Provide the [X, Y] coordinate of the cell's center where the given text is located.  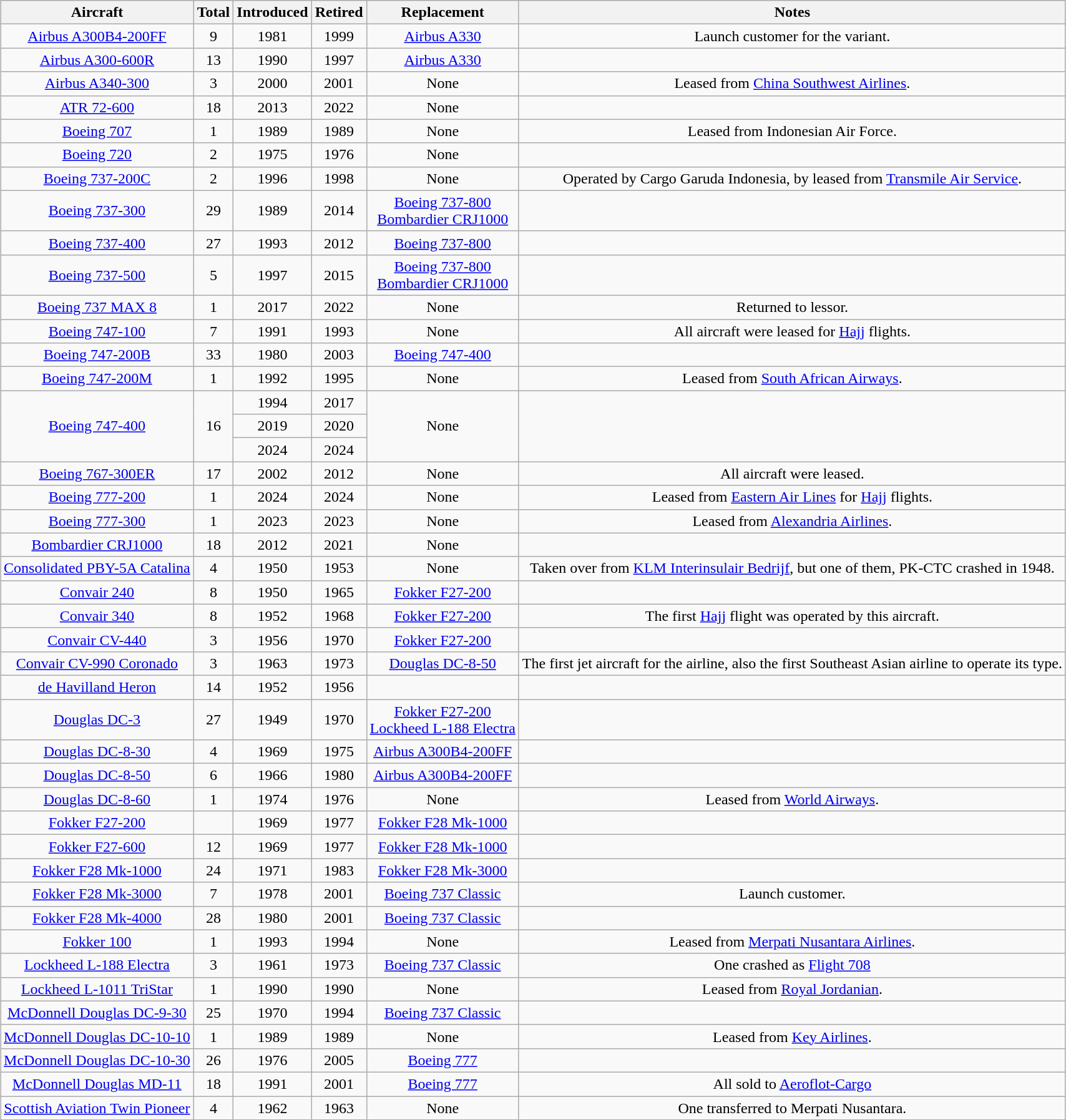
Scottish Aviation Twin Pioneer [97, 1108]
Leased from China Southwest Airlines. [792, 84]
Total [213, 12]
2003 [339, 355]
Fokker 100 [97, 942]
Boeing 737-500 [97, 275]
Leased from South African Airways. [792, 379]
Leased from World Airways. [792, 799]
Bombardier CRJ1000 [97, 545]
Leased from Indonesian Air Force. [792, 131]
2015 [339, 275]
Boeing 777-300 [97, 521]
1992 [272, 379]
Lockheed L-188 Electra [97, 965]
The first Hajj flight was operated by this aircraft. [792, 616]
Boeing 737-300 [97, 211]
1968 [339, 616]
Boeing 737 MAX 8 [97, 307]
All aircraft were leased for Hajj flights. [792, 331]
McDonnell Douglas DC-10-10 [97, 1036]
12 [213, 847]
1965 [339, 592]
Fokker F27-600 [97, 847]
Boeing 747-100 [97, 331]
6 [213, 776]
Boeing 707 [97, 131]
All sold to Aeroflot-Cargo [792, 1084]
1999 [339, 36]
1971 [272, 870]
Airbus A300-600R [97, 60]
Boeing 777-200 [97, 497]
13 [213, 60]
Boeing 737-800 [443, 243]
Boeing 747-200M [97, 379]
9 [213, 36]
24 [213, 870]
Introduced [272, 12]
1978 [272, 894]
Boeing 737-200C [97, 178]
ATR 72-600 [97, 107]
2002 [272, 474]
Lockheed L-1011 TriStar [97, 989]
Douglas DC-8-60 [97, 799]
Launch customer for the variant. [792, 36]
Leased from Key Airlines. [792, 1036]
Convair CV-990 Coronado [97, 663]
16 [213, 426]
Operated by Cargo Garuda Indonesia, by leased from Transmile Air Service. [792, 178]
Fokker F28 Mk-4000 [97, 918]
1995 [339, 379]
1966 [272, 776]
Boeing 720 [97, 155]
McDonnell Douglas DC-9-30 [97, 1013]
28 [213, 918]
Fokker F27-200Lockheed L-188 Electra [443, 719]
2020 [339, 426]
1981 [272, 36]
1983 [339, 870]
de Havilland Heron [97, 687]
1974 [272, 799]
1953 [339, 568]
17 [213, 474]
Boeing 747-200B [97, 355]
Launch customer. [792, 894]
5 [213, 275]
McDonnell Douglas DC-10-30 [97, 1060]
2021 [339, 545]
Aircraft [97, 12]
Douglas DC-3 [97, 719]
All aircraft were leased. [792, 474]
26 [213, 1060]
2005 [339, 1060]
Leased from Eastern Air Lines for Hajj flights. [792, 497]
Replacement [443, 12]
1949 [272, 719]
Boeing 767-300ER [97, 474]
Retired [339, 12]
29 [213, 211]
Leased from Alexandria Airlines. [792, 521]
Taken over from KLM Interinsulair Bedrijf, but one of them, PK-CTC crashed in 1948. [792, 568]
25 [213, 1013]
Leased from Royal Jordanian. [792, 989]
1996 [272, 178]
One transferred to Merpati Nusantara. [792, 1108]
2013 [272, 107]
Airbus A340-300 [97, 84]
McDonnell Douglas MD-11 [97, 1084]
Returned to lessor. [792, 307]
14 [213, 687]
Leased from Merpati Nusantara Airlines. [792, 942]
Convair CV-440 [97, 640]
1961 [272, 965]
2000 [272, 84]
One crashed as Flight 708 [792, 965]
Boeing 737-400 [97, 243]
1998 [339, 178]
Convair 240 [97, 592]
Consolidated PBY-5A Catalina [97, 568]
2014 [339, 211]
Notes [792, 12]
33 [213, 355]
Douglas DC-8-30 [97, 752]
Convair 340 [97, 616]
1962 [272, 1108]
The first jet aircraft for the airline, also the first Southeast Asian airline to operate its type. [792, 663]
2019 [272, 426]
